Pinpoint the cell where the given text exists, returning its (X, Y) midpoint coordinate. 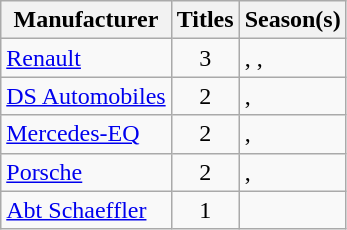
, , (292, 58)
3 (205, 58)
Mercedes-EQ (86, 134)
Titles (205, 20)
Porsche (86, 172)
1 (205, 210)
Manufacturer (86, 20)
Renault (86, 58)
Abt Schaeffler (86, 210)
DS Automobiles (86, 96)
Season(s) (292, 20)
